From the cell containing the given text, extract its center point as (X, Y) coordinate. 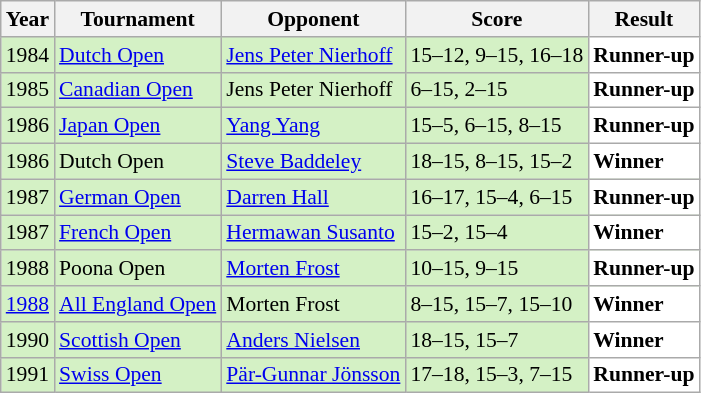
Anders Nielsen (313, 340)
15–5, 6–15, 8–15 (496, 126)
Darren Hall (313, 197)
1984 (28, 55)
16–17, 15–4, 6–15 (496, 197)
Swiss Open (138, 375)
8–15, 15–7, 15–10 (496, 304)
Steve Baddeley (313, 162)
10–15, 9–15 (496, 269)
Hermawan Susanto (313, 233)
17–18, 15–3, 7–15 (496, 375)
1990 (28, 340)
All England Open (138, 304)
Result (644, 19)
18–15, 15–7 (496, 340)
Scottish Open (138, 340)
Pär-Gunnar Jönsson (313, 375)
Poona Open (138, 269)
18–15, 8–15, 15–2 (496, 162)
Yang Yang (313, 126)
6–15, 2–15 (496, 90)
Japan Open (138, 126)
German Open (138, 197)
Canadian Open (138, 90)
Opponent (313, 19)
Year (28, 19)
French Open (138, 233)
15–12, 9–15, 16–18 (496, 55)
Score (496, 19)
Tournament (138, 19)
15–2, 15–4 (496, 233)
1985 (28, 90)
1991 (28, 375)
